Provide the [x, y] coordinate of the cell's center where the given text is located.  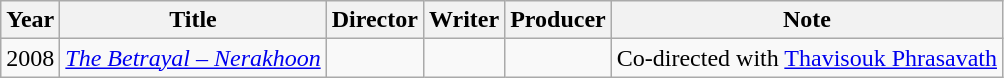
Note [806, 20]
Producer [558, 20]
2008 [30, 58]
Title [193, 20]
Director [374, 20]
Co-directed with Thavisouk Phrasavath [806, 58]
Year [30, 20]
The Betrayal – Nerakhoon [193, 58]
Writer [464, 20]
